Return (x, y) of the center of cell containing provided text 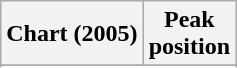
Chart (2005) (72, 34)
Peakposition (189, 34)
